Determine the [X, Y] coordinate at the center of the cell enclosing the given text.  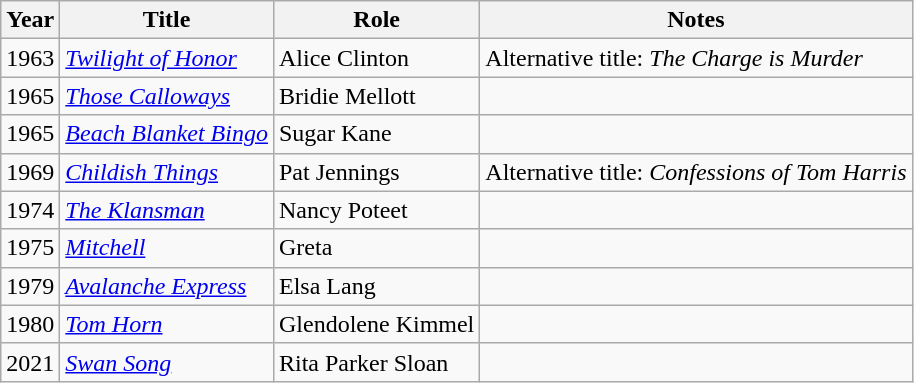
Mitchell [167, 248]
Swan Song [167, 362]
Year [30, 20]
Pat Jennings [376, 172]
2021 [30, 362]
Sugar Kane [376, 134]
Role [376, 20]
Tom Horn [167, 324]
Avalanche Express [167, 286]
1975 [30, 248]
The Klansman [167, 210]
Rita Parker Sloan [376, 362]
Nancy Poteet [376, 210]
1979 [30, 286]
Elsa Lang [376, 286]
Title [167, 20]
1969 [30, 172]
Alternative title: Confessions of Tom Harris [696, 172]
Childish Things [167, 172]
Notes [696, 20]
Beach Blanket Bingo [167, 134]
1974 [30, 210]
Greta [376, 248]
Bridie Mellott [376, 96]
1980 [30, 324]
Alice Clinton [376, 58]
1963 [30, 58]
Twilight of Honor [167, 58]
Glendolene Kimmel [376, 324]
Those Calloways [167, 96]
Alternative title: The Charge is Murder [696, 58]
